Return the [x, y] coordinate for the center point of the cell that contains the specified text.  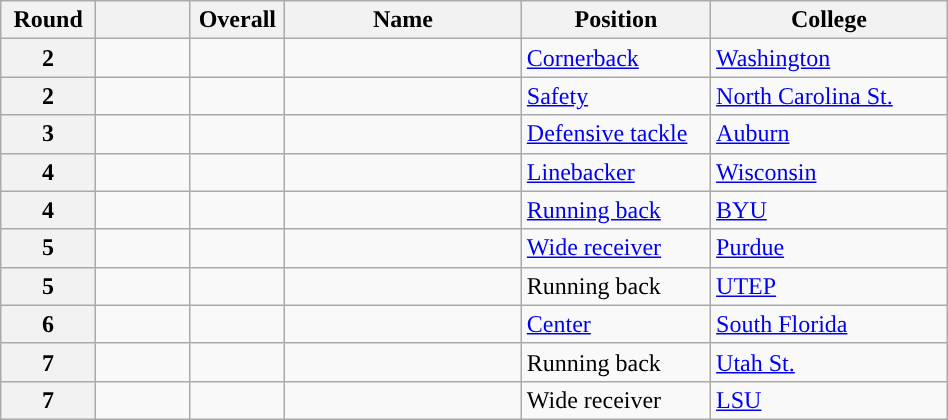
Position [616, 20]
Safety [616, 96]
Utah St. [830, 362]
Defensive tackle [616, 134]
North Carolina St. [830, 96]
Cornerback [616, 58]
3 [48, 134]
BYU [830, 210]
Round [48, 20]
Auburn [830, 134]
South Florida [830, 324]
Washington [830, 58]
LSU [830, 400]
Purdue [830, 248]
Center [616, 324]
Name [404, 20]
Overall [238, 20]
Wisconsin [830, 172]
Linebacker [616, 172]
UTEP [830, 286]
6 [48, 324]
College [830, 20]
